For the text-containing cell, return its midpoint in (X, Y) coordinate format. 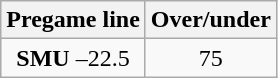
Pregame line (74, 20)
75 (210, 58)
SMU –22.5 (74, 58)
Over/under (210, 20)
